Capture the cell that displays the provided text and extract its (X, Y) central coordinate. 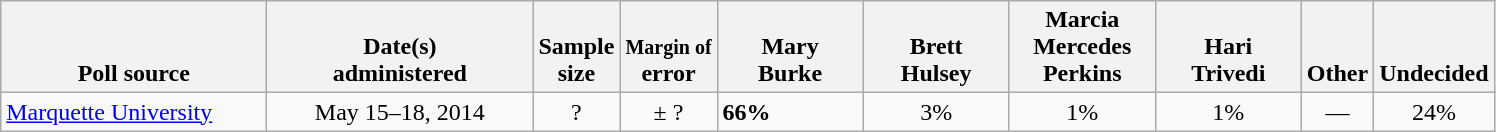
MaryBurke (790, 47)
Marcia MercedesPerkins (1082, 47)
? (576, 112)
May 15–18, 2014 (400, 112)
HariTrivedi (1228, 47)
Date(s)administered (400, 47)
Samplesize (576, 47)
24% (1434, 112)
Marquette University (134, 112)
Undecided (1434, 47)
3% (936, 112)
BrettHulsey (936, 47)
± ? (668, 112)
66% (790, 112)
Poll source (134, 47)
— (1337, 112)
Other (1337, 47)
Margin oferror (668, 47)
